From the cell containing the given text, extract its center point as [x, y] coordinate. 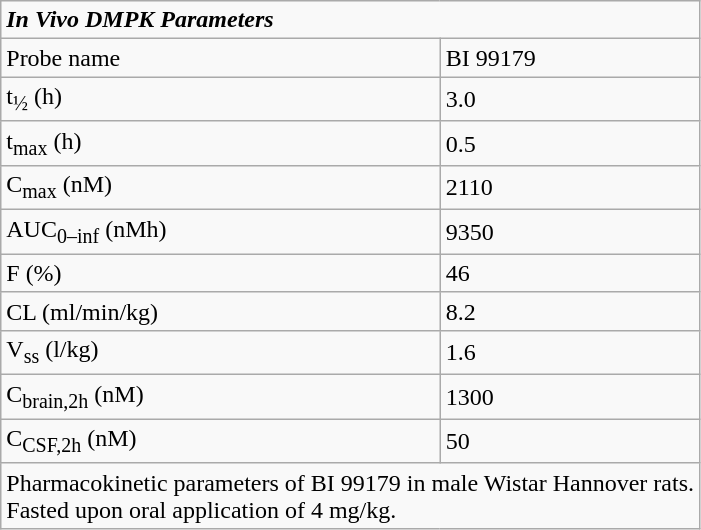
CL (ml/min/kg) [220, 311]
3.0 [570, 99]
Probe name [220, 58]
9350 [570, 232]
Cmax (nM) [220, 188]
Pharmacokinetic parameters of BI 99179 in male Wistar Hannover rats.Fasted upon oral application of 4 mg/kg. [350, 496]
t½ (h) [220, 99]
BI 99179 [570, 58]
0.5 [570, 143]
Cbrain,2h (nM) [220, 397]
50 [570, 441]
Vss (l/kg) [220, 352]
CCSF,2h (nM) [220, 441]
46 [570, 273]
8.2 [570, 311]
In Vivo DMPK Parameters [350, 20]
1300 [570, 397]
AUC0–inf (nMh) [220, 232]
1.6 [570, 352]
F (%) [220, 273]
2110 [570, 188]
tmax (h) [220, 143]
